Pinpoint the cell where the given text exists, returning its (X, Y) midpoint coordinate. 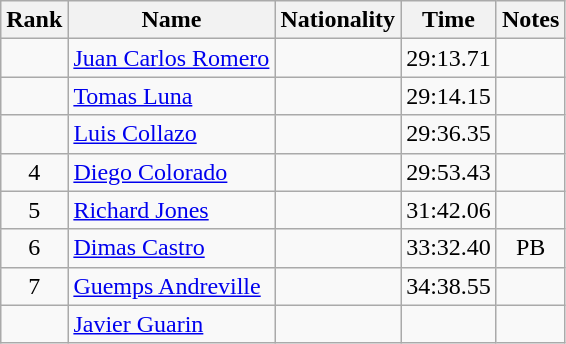
5 (34, 210)
PB (530, 248)
Notes (530, 20)
Juan Carlos Romero (172, 58)
Dimas Castro (172, 248)
Tomas Luna (172, 96)
Diego Colorado (172, 172)
Luis Collazo (172, 134)
Richard Jones (172, 210)
29:13.71 (449, 58)
Rank (34, 20)
Name (172, 20)
4 (34, 172)
31:42.06 (449, 210)
33:32.40 (449, 248)
Time (449, 20)
34:38.55 (449, 286)
Guemps Andreville (172, 286)
29:36.35 (449, 134)
6 (34, 248)
Nationality (338, 20)
29:14.15 (449, 96)
7 (34, 286)
Javier Guarin (172, 324)
29:53.43 (449, 172)
